Provide the [x, y] coordinate of the cell's center where the given text is located.  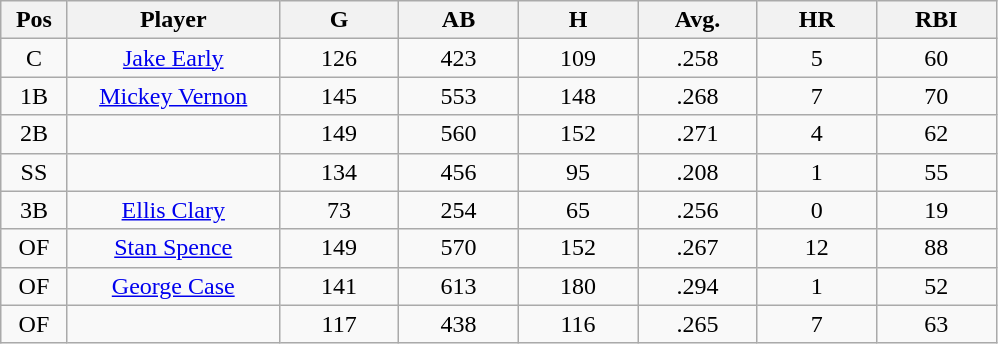
180 [578, 286]
.267 [698, 248]
George Case [173, 286]
RBI [937, 20]
3B [34, 210]
5 [816, 58]
60 [937, 58]
55 [937, 172]
70 [937, 96]
SS [34, 172]
65 [578, 210]
613 [458, 286]
Stan Spence [173, 248]
109 [578, 58]
12 [816, 248]
.294 [698, 286]
560 [458, 134]
G [338, 20]
Jake Early [173, 58]
1B [34, 96]
62 [937, 134]
117 [338, 324]
63 [937, 324]
Avg. [698, 20]
88 [937, 248]
553 [458, 96]
423 [458, 58]
0 [816, 210]
C [34, 58]
141 [338, 286]
.268 [698, 96]
95 [578, 172]
.271 [698, 134]
.258 [698, 58]
.208 [698, 172]
116 [578, 324]
H [578, 20]
2B [34, 134]
570 [458, 248]
.265 [698, 324]
Ellis Clary [173, 210]
126 [338, 58]
134 [338, 172]
73 [338, 210]
145 [338, 96]
Mickey Vernon [173, 96]
HR [816, 20]
4 [816, 134]
AB [458, 20]
Pos [34, 20]
52 [937, 286]
19 [937, 210]
148 [578, 96]
438 [458, 324]
Player [173, 20]
456 [458, 172]
.256 [698, 210]
254 [458, 210]
